Search for the cell housing the specified text and yield its [X, Y] center coordinate. 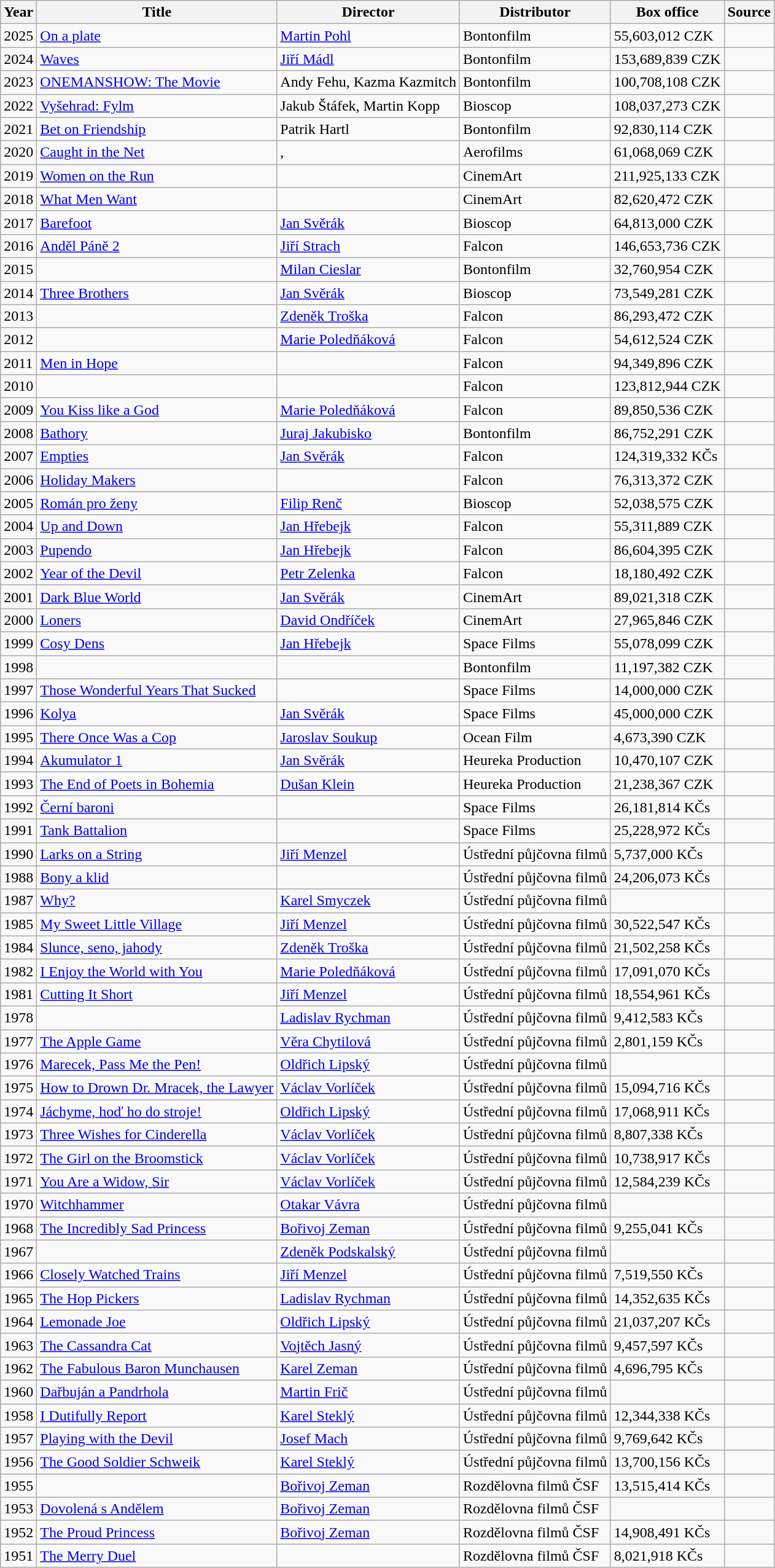
Three Brothers [157, 293]
The Incredibly Sad Princess [157, 1228]
Anděl Páně 2 [157, 246]
82,620,472 CZK [667, 199]
1981 [18, 994]
The End of Poets in Bohemia [157, 784]
1964 [18, 1322]
1994 [18, 761]
Loners [157, 620]
13,515,414 KČs [667, 1486]
1976 [18, 1065]
2022 [18, 106]
The Hop Pickers [157, 1298]
1993 [18, 784]
David Ondříček [368, 620]
Josef Mach [368, 1439]
24,206,073 KČs [667, 877]
I Dutifully Report [157, 1415]
Lemonade Joe [157, 1322]
Director [368, 12]
123,812,944 CZK [667, 386]
Bet on Friendship [157, 129]
I Enjoy the World with You [157, 971]
32,760,954 CZK [667, 269]
Jiří Strach [368, 246]
Martin Pohl [368, 36]
9,457,597 KČs [667, 1345]
1973 [18, 1135]
2004 [18, 527]
Men in Hope [157, 363]
Martin Frič [368, 1392]
Empties [157, 457]
124,319,332 KČs [667, 457]
1963 [18, 1345]
1985 [18, 924]
2021 [18, 129]
Bathory [157, 433]
9,769,642 KČs [667, 1439]
2016 [18, 246]
86,604,395 CZK [667, 550]
Year of the Devil [157, 573]
1967 [18, 1252]
Jaroslav Soukup [368, 737]
Akumulator 1 [157, 761]
You Kiss like a God [157, 410]
1982 [18, 971]
1978 [18, 1017]
2006 [18, 480]
Dušan Klein [368, 784]
17,091,070 KČs [667, 971]
1999 [18, 643]
4,673,390 CZK [667, 737]
1988 [18, 877]
13,700,156 KČs [667, 1462]
There Once Was a Cop [157, 737]
1972 [18, 1158]
Vyšehrad: Fylm [157, 106]
How to Drown Dr. Mracek, the Lawyer [157, 1088]
21,502,258 KČs [667, 947]
Women on the Run [157, 176]
2020 [18, 152]
Box office [667, 12]
1968 [18, 1228]
Román pro ženy [157, 503]
Larks on a String [157, 854]
153,689,839 CZK [667, 59]
1952 [18, 1532]
The Girl on the Broomstick [157, 1158]
Closely Watched Trains [157, 1275]
4,696,795 KČs [667, 1368]
1951 [18, 1556]
Tank Battalion [157, 831]
Dovolená s Andělem [157, 1509]
Karel Zeman [368, 1368]
100,708,108 CZK [667, 82]
1987 [18, 901]
Dařbuján a Pandrhola [157, 1392]
55,078,099 CZK [667, 643]
, [368, 152]
1966 [18, 1275]
2001 [18, 597]
15,094,716 KČs [667, 1088]
Those Wonderful Years That Sucked [157, 691]
12,584,239 KČs [667, 1182]
Title [157, 12]
86,752,291 CZK [667, 433]
2019 [18, 176]
Vojtěch Jasný [368, 1345]
12,344,338 KČs [667, 1415]
10,470,107 CZK [667, 761]
1991 [18, 831]
1984 [18, 947]
2009 [18, 410]
Three Wishes for Cinderella [157, 1135]
2017 [18, 222]
Kolya [157, 714]
Cutting It Short [157, 994]
1957 [18, 1439]
Petr Zelenka [368, 573]
Why? [157, 901]
26,181,814 KČs [667, 807]
2005 [18, 503]
45,000,000 CZK [667, 714]
21,037,207 KČs [667, 1322]
54,612,524 CZK [667, 340]
146,653,736 CZK [667, 246]
211,925,133 CZK [667, 176]
2002 [18, 573]
1996 [18, 714]
14,000,000 CZK [667, 691]
14,908,491 KČs [667, 1532]
Source [749, 12]
9,412,583 KČs [667, 1017]
Marecek, Pass Me the Pen! [157, 1065]
Holiday Makers [157, 480]
2,801,159 KČs [667, 1041]
8,021,918 KČs [667, 1556]
The Cassandra Cat [157, 1345]
89,021,318 CZK [667, 597]
Slunce, seno, jahody [157, 947]
Cosy Dens [157, 643]
2003 [18, 550]
Distributor [535, 12]
Otakar Vávra [368, 1205]
55,311,889 CZK [667, 527]
94,349,896 CZK [667, 363]
108,037,273 CZK [667, 106]
1965 [18, 1298]
1974 [18, 1111]
The Good Soldier Schweik [157, 1462]
My Sweet Little Village [157, 924]
55,603,012 CZK [667, 36]
Pupendo [157, 550]
Zdeněk Podskalský [368, 1252]
Jiří Mádl [368, 59]
30,522,547 KČs [667, 924]
2013 [18, 316]
2015 [18, 269]
1958 [18, 1415]
2000 [18, 620]
Filip Renč [368, 503]
Ocean Film [535, 737]
64,813,000 CZK [667, 222]
2018 [18, 199]
2008 [18, 433]
18,180,492 CZK [667, 573]
Up and Down [157, 527]
1962 [18, 1368]
2012 [18, 340]
Patrik Hartl [368, 129]
1960 [18, 1392]
The Apple Game [157, 1041]
Aerofilms [535, 152]
2007 [18, 457]
61,068,069 CZK [667, 152]
The Proud Princess [157, 1532]
1977 [18, 1041]
25,228,972 KČs [667, 831]
1971 [18, 1182]
92,830,114 CZK [667, 129]
The Fabulous Baron Munchausen [157, 1368]
2023 [18, 82]
10,738,917 KČs [667, 1158]
1992 [18, 807]
Jakub Štáfek, Martin Kopp [368, 106]
73,549,281 CZK [667, 293]
14,352,635 KČs [667, 1298]
86,293,472 CZK [667, 316]
1970 [18, 1205]
52,038,575 CZK [667, 503]
8,807,338 KČs [667, 1135]
11,197,382 CZK [667, 667]
2011 [18, 363]
Černí baroni [157, 807]
Playing with the Devil [157, 1439]
2024 [18, 59]
1975 [18, 1088]
2014 [18, 293]
Karel Smyczek [368, 901]
1997 [18, 691]
89,850,536 CZK [667, 410]
Dark Blue World [157, 597]
Jáchyme, hoď ho do stroje! [157, 1111]
1955 [18, 1486]
Juraj Jakubisko [368, 433]
Waves [157, 59]
Year [18, 12]
2010 [18, 386]
76,313,372 CZK [667, 480]
Andy Fehu, Kazma Kazmitch [368, 82]
7,519,550 KČs [667, 1275]
17,068,911 KČs [667, 1111]
ONEMANSHOW: The Movie [157, 82]
The Merry Duel [157, 1556]
1990 [18, 854]
1956 [18, 1462]
2025 [18, 36]
Bony a klid [157, 877]
Caught in the Net [157, 152]
Milan Cieslar [368, 269]
18,554,961 KČs [667, 994]
Věra Chytilová [368, 1041]
What Men Want [157, 199]
1953 [18, 1509]
9,255,041 KČs [667, 1228]
21,238,367 CZK [667, 784]
You Are a Widow, Sir [157, 1182]
On a plate [157, 36]
Barefoot [157, 222]
1998 [18, 667]
Witchhammer [157, 1205]
1995 [18, 737]
27,965,846 CZK [667, 620]
5,737,000 KČs [667, 854]
